Provide the [x, y] coordinate of the cell's center where the given text is located.  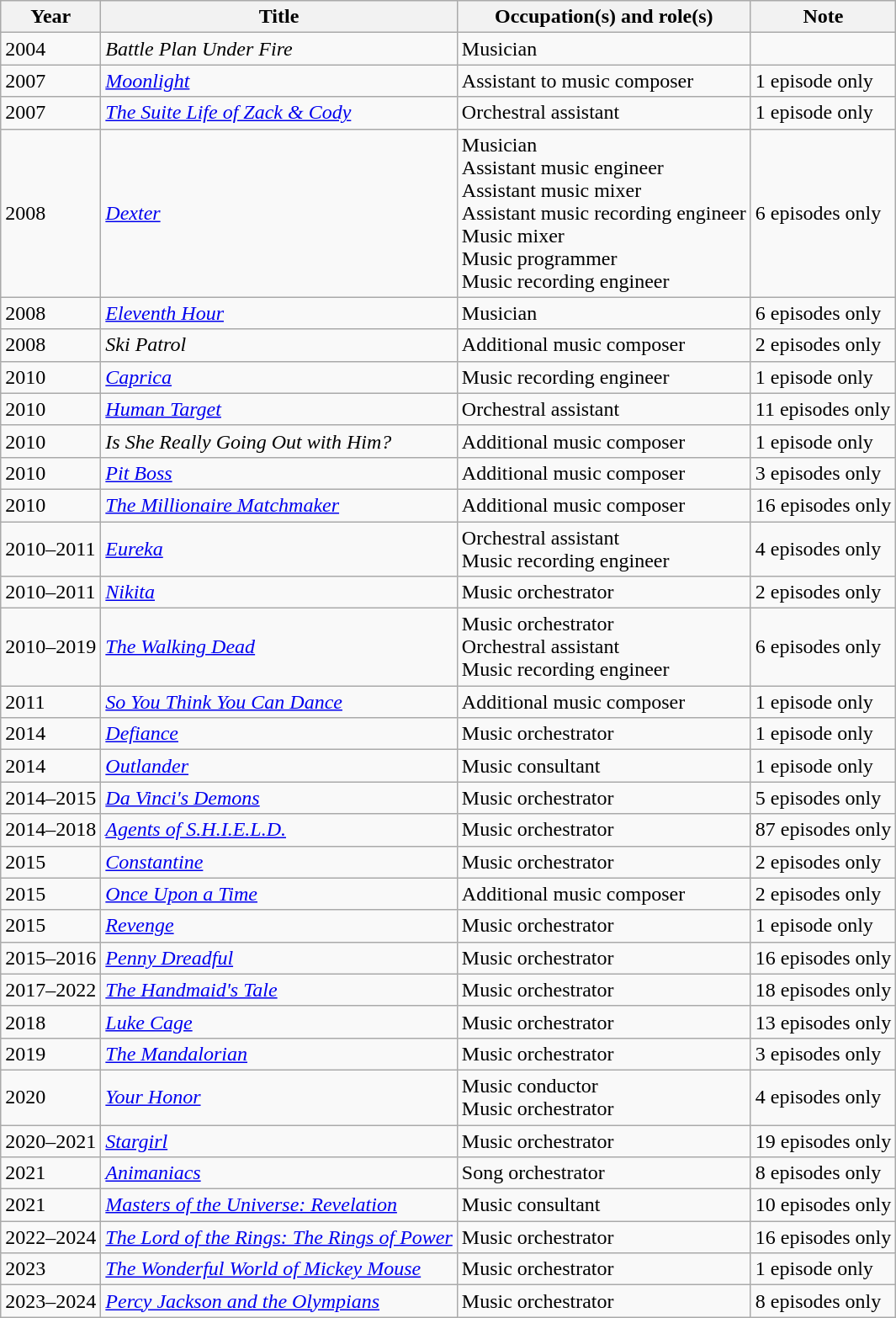
Revenge [279, 926]
The Lord of the Rings: The Rings of Power [279, 1237]
5 episodes only [823, 798]
2023–2024 [50, 1301]
2020–2021 [50, 1140]
10 episodes only [823, 1205]
2015–2016 [50, 958]
Moonlight [279, 81]
19 episodes only [823, 1140]
Your Honor [279, 1097]
2019 [50, 1054]
2010–2019 [50, 647]
Agents of S.H.I.E.L.D. [279, 830]
2023 [50, 1269]
18 episodes only [823, 990]
The Millionaire Matchmaker [279, 505]
Music recording engineer [604, 377]
2020 [50, 1097]
Music orchestratorOrchestral assistantMusic recording engineer [604, 647]
2004 [50, 49]
Stargirl [279, 1140]
Occupation(s) and role(s) [604, 17]
2017–2022 [50, 990]
Percy Jackson and the Olympians [279, 1301]
Outlander [279, 766]
Dexter [279, 213]
13 episodes only [823, 1022]
The Walking Dead [279, 647]
The Mandalorian [279, 1054]
Title [279, 17]
Once Upon a Time [279, 894]
Year [50, 17]
2011 [50, 702]
The Handmaid's Tale [279, 990]
Constantine [279, 862]
Human Target [279, 409]
Assistant to music composer [604, 81]
Note [823, 17]
Defiance [279, 734]
11 episodes only [823, 409]
Pit Boss [279, 473]
Animaniacs [279, 1173]
Music conductorMusic orchestrator [604, 1097]
2014–2015 [50, 798]
Luke Cage [279, 1022]
2022–2024 [50, 1237]
The Suite Life of Zack & Cody [279, 113]
Masters of the Universe: Revelation [279, 1205]
Ski Patrol [279, 345]
Eleventh Hour [279, 313]
MusicianAssistant music engineerAssistant music mixerAssistant music recording engineerMusic mixerMusic programmerMusic recording engineer [604, 213]
Penny Dreadful [279, 958]
87 episodes only [823, 830]
Eureka [279, 549]
Orchestral assistantMusic recording engineer [604, 549]
Da Vinci's Demons [279, 798]
2018 [50, 1022]
Song orchestrator [604, 1173]
Caprica [279, 377]
Battle Plan Under Fire [279, 49]
Is She Really Going Out with Him? [279, 441]
2014–2018 [50, 830]
The Wonderful World of Mickey Mouse [279, 1269]
So You Think You Can Dance [279, 702]
Nikita [279, 593]
